Scan for the cell matching the given text and deliver its [x, y] coordinate at center. 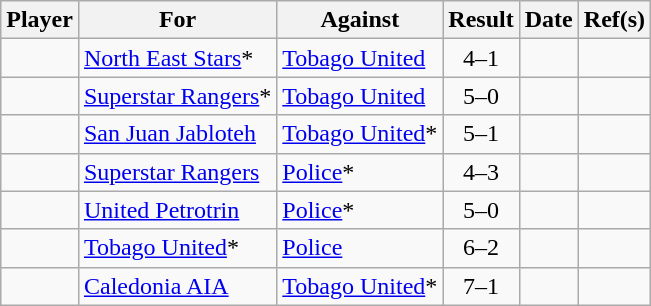
6–2 [481, 248]
Player [40, 20]
Ref(s) [614, 20]
4–3 [481, 172]
Date [548, 20]
Police [360, 248]
5–1 [481, 134]
North East Stars* [177, 58]
Superstar Rangers [177, 172]
7–1 [481, 286]
Result [481, 20]
Against [360, 20]
United Petrotrin [177, 210]
4–1 [481, 58]
Caledonia AIA [177, 286]
San Juan Jabloteh [177, 134]
For [177, 20]
Superstar Rangers* [177, 96]
